Determine the [X, Y] coordinate at the center of the cell enclosing the given text.  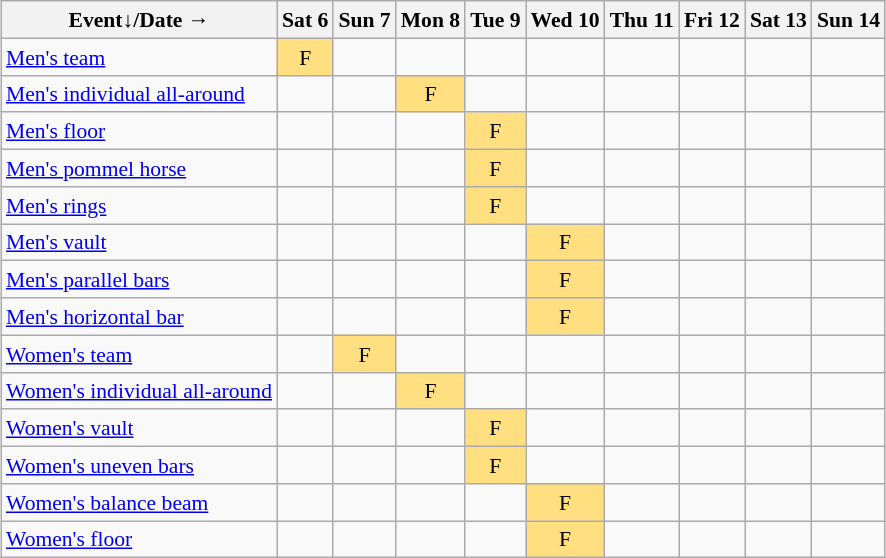
Women's individual all-around [139, 390]
Women's vault [139, 428]
Women's uneven bars [139, 464]
Fri 12 [712, 20]
Sat 13 [778, 20]
Men's individual all-around [139, 94]
Event↓/Date → [139, 20]
Sun 14 [848, 20]
Tue 9 [495, 20]
Men's floor [139, 130]
Men's parallel bars [139, 280]
Women's team [139, 354]
Women's floor [139, 538]
Men's vault [139, 242]
Men's pommel horse [139, 168]
Men's team [139, 56]
Men's horizontal bar [139, 316]
Thu 11 [642, 20]
Mon 8 [430, 20]
Sun 7 [364, 20]
Women's balance beam [139, 502]
Sat 6 [305, 20]
Wed 10 [566, 20]
Men's rings [139, 204]
